Detect which cell encompasses the target text, then output its [x, y] center coordinate. 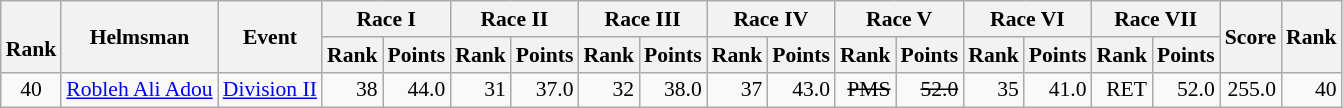
Race II [514, 19]
37 [738, 90]
41.0 [1058, 90]
255.0 [1250, 90]
Robleh Ali Adou [139, 90]
Division II [270, 90]
Race IV [771, 19]
PMS [866, 90]
31 [480, 90]
38 [352, 90]
Helmsman [139, 36]
32 [610, 90]
Event [270, 36]
Race I [386, 19]
37.0 [545, 90]
Race VII [1156, 19]
44.0 [417, 90]
Race V [899, 19]
38.0 [673, 90]
Race VI [1027, 19]
RET [1122, 90]
43.0 [801, 90]
35 [994, 90]
Score [1250, 36]
Race III [643, 19]
